From the cell containing the given text, extract its center point as [x, y] coordinate. 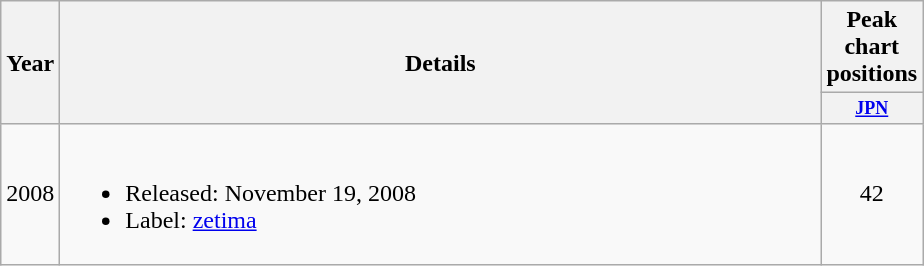
Peak chart positions [872, 47]
Details [440, 62]
Year [30, 62]
Released: November 19, 2008Label: zetima [440, 194]
2008 [30, 194]
42 [872, 194]
JPN [872, 108]
